Scan for the cell matching the given text and deliver its (x, y) coordinate at center. 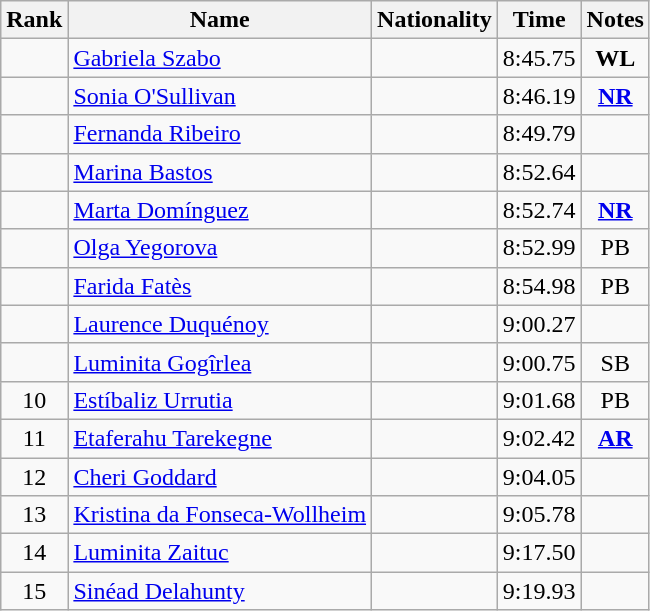
9:05.78 (539, 515)
8:52.99 (539, 248)
Laurence Duquénoy (220, 324)
9:02.42 (539, 438)
9:00.27 (539, 324)
SB (615, 362)
9:00.75 (539, 362)
8:45.75 (539, 58)
8:52.64 (539, 172)
AR (615, 438)
Olga Yegorova (220, 248)
Luminita Gogîrlea (220, 362)
Sonia O'Sullivan (220, 96)
8:46.19 (539, 96)
14 (34, 553)
Rank (34, 20)
9:19.93 (539, 591)
Cheri Goddard (220, 477)
Kristina da Fonseca-Wollheim (220, 515)
Farida Fatès (220, 286)
WL (615, 58)
Gabriela Szabo (220, 58)
8:49.79 (539, 134)
Etaferahu Tarekegne (220, 438)
Time (539, 20)
8:54.98 (539, 286)
Nationality (435, 20)
Estíbaliz Urrutia (220, 400)
12 (34, 477)
Sinéad Delahunty (220, 591)
11 (34, 438)
9:17.50 (539, 553)
Marina Bastos (220, 172)
8:52.74 (539, 210)
Fernanda Ribeiro (220, 134)
9:01.68 (539, 400)
Luminita Zaituc (220, 553)
13 (34, 515)
9:04.05 (539, 477)
10 (34, 400)
Notes (615, 20)
Name (220, 20)
15 (34, 591)
Marta Domínguez (220, 210)
